Return the (x, y) coordinate for the center point of the cell that contains the specified text.  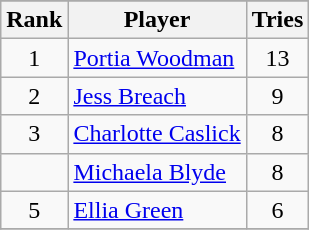
Charlotte Caslick (157, 134)
9 (278, 96)
Tries (278, 20)
1 (34, 58)
Rank (34, 20)
13 (278, 58)
5 (34, 210)
Michaela Blyde (157, 172)
Player (157, 20)
Ellia Green (157, 210)
Jess Breach (157, 96)
3 (34, 134)
Portia Woodman (157, 58)
6 (278, 210)
2 (34, 96)
